Find where the given text appears and provide that cell's center as (X, Y) coordinate. 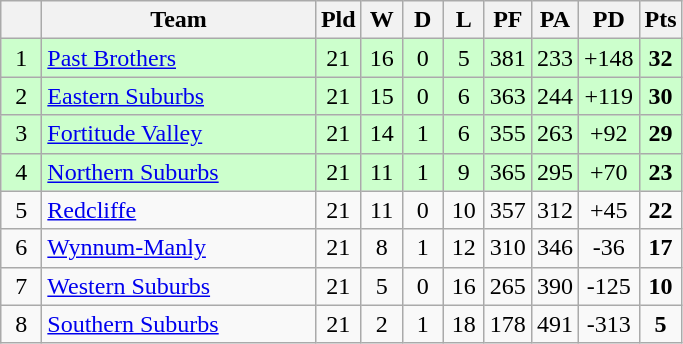
17 (660, 248)
18 (464, 324)
7 (22, 286)
L (464, 20)
263 (554, 134)
Northern Suburbs (179, 172)
4 (22, 172)
PD (608, 20)
363 (508, 96)
491 (554, 324)
+92 (608, 134)
PA (554, 20)
15 (382, 96)
+148 (608, 58)
3 (22, 134)
D (422, 20)
346 (554, 248)
357 (508, 210)
Pts (660, 20)
312 (554, 210)
W (382, 20)
Eastern Suburbs (179, 96)
9 (464, 172)
295 (554, 172)
29 (660, 134)
Wynnum-Manly (179, 248)
310 (508, 248)
Fortitude Valley (179, 134)
32 (660, 58)
12 (464, 248)
Western Suburbs (179, 286)
178 (508, 324)
+45 (608, 210)
-36 (608, 248)
+70 (608, 172)
23 (660, 172)
381 (508, 58)
22 (660, 210)
PF (508, 20)
-313 (608, 324)
Team (179, 20)
365 (508, 172)
Pld (338, 20)
Redcliffe (179, 210)
390 (554, 286)
355 (508, 134)
14 (382, 134)
233 (554, 58)
-125 (608, 286)
30 (660, 96)
+119 (608, 96)
Past Brothers (179, 58)
Southern Suburbs (179, 324)
244 (554, 96)
265 (508, 286)
